Pinpoint the cell where the given text exists, returning its [X, Y] midpoint coordinate. 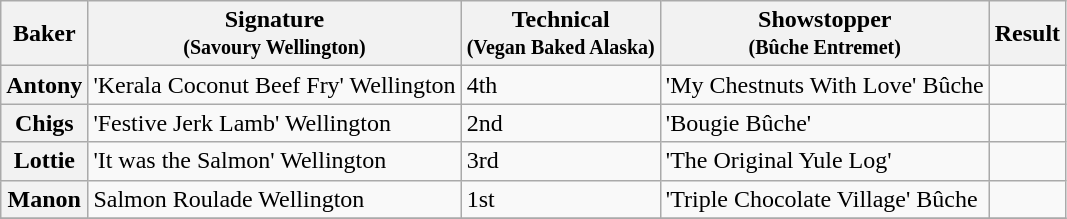
Manon [44, 199]
3rd [560, 161]
Showstopper (Bûche Entremet) [824, 34]
1st [560, 199]
'It was the Salmon' Wellington [274, 161]
Signature (Savoury Wellington) [274, 34]
Baker [44, 34]
Result [1027, 34]
'Triple Chocolate Village' Bûche [824, 199]
'The Original Yule Log' [824, 161]
'Festive Jerk Lamb' Wellington [274, 123]
Technical (Vegan Baked Alaska) [560, 34]
4th [560, 85]
2nd [560, 123]
Antony [44, 85]
'Kerala Coconut Beef Fry' Wellington [274, 85]
Salmon Roulade Wellington [274, 199]
'My Chestnuts With Love' Bûche [824, 85]
'Bougie Bûche' [824, 123]
Chigs [44, 123]
Lottie [44, 161]
